Detect which cell encompasses the target text, then output its [X, Y] center coordinate. 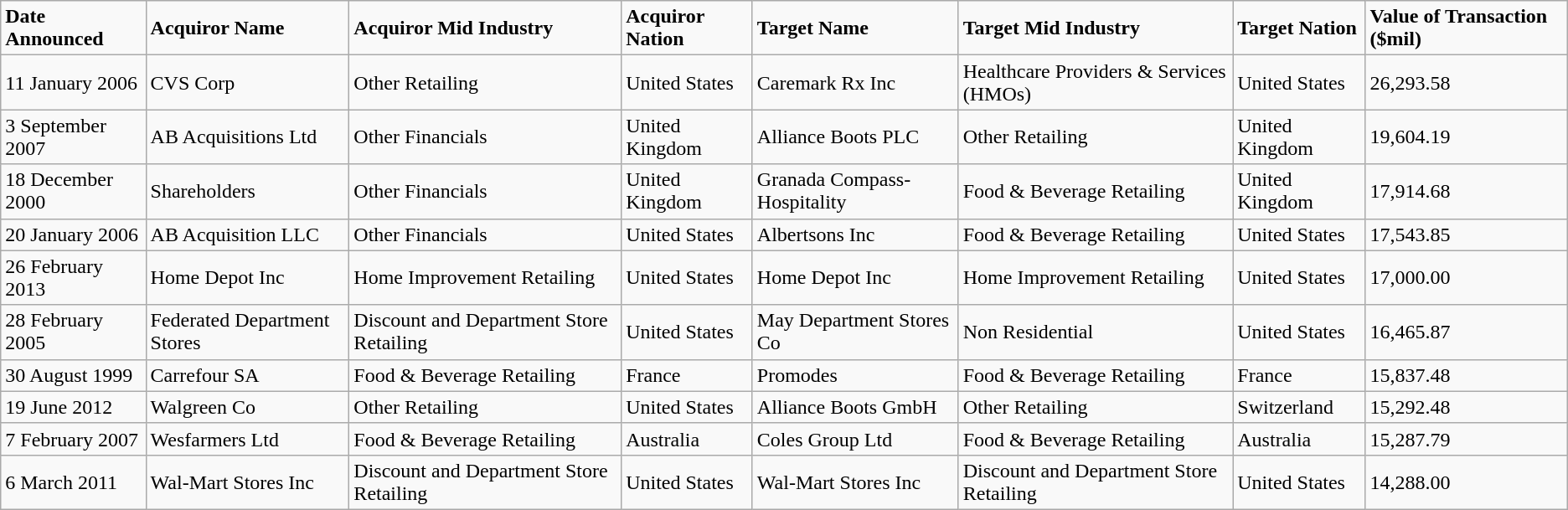
Coles Group Ltd [855, 439]
Walgreen Co [248, 407]
Alliance Boots PLC [855, 137]
14,288.00 [1466, 482]
28 February 2005 [74, 332]
16,465.87 [1466, 332]
15,292.48 [1466, 407]
18 December 2000 [74, 191]
Granada Compass-Hospitality [855, 191]
Caremark Rx Inc [855, 82]
Albertsons Inc [855, 234]
7 February 2007 [74, 439]
20 January 2006 [74, 234]
19 June 2012 [74, 407]
19,604.19 [1466, 137]
Carrefour SA [248, 375]
11 January 2006 [74, 82]
AB Acquisition LLC [248, 234]
17,543.85 [1466, 234]
30 August 1999 [74, 375]
17,914.68 [1466, 191]
15,287.79 [1466, 439]
Acquiror Mid Industry [486, 28]
Acquiror Name [248, 28]
3 September 2007 [74, 137]
Healthcare Providers & Services (HMOs) [1096, 82]
Wesfarmers Ltd [248, 439]
6 March 2011 [74, 482]
15,837.48 [1466, 375]
26 February 2013 [74, 278]
Non Residential [1096, 332]
Value of Transaction ($mil) [1466, 28]
Alliance Boots GmbH [855, 407]
Target Nation [1299, 28]
Target Mid Industry [1096, 28]
May Department Stores Co [855, 332]
CVS Corp [248, 82]
17,000.00 [1466, 278]
Promodes [855, 375]
Shareholders [248, 191]
Target Name [855, 28]
26,293.58 [1466, 82]
AB Acquisitions Ltd [248, 137]
Federated Department Stores [248, 332]
Date Announced [74, 28]
Switzerland [1299, 407]
Acquiror Nation [687, 28]
